Search for the cell housing the specified text and yield its (x, y) center coordinate. 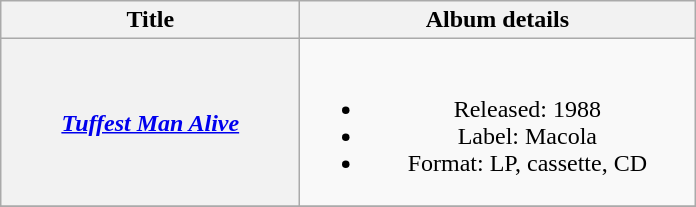
Tuffest Man Alive (150, 122)
Album details (498, 20)
Title (150, 20)
Released: 1988Label: MacolaFormat: LP, cassette, CD (498, 122)
